Pinpoint the cell where the given text exists, returning its [X, Y] midpoint coordinate. 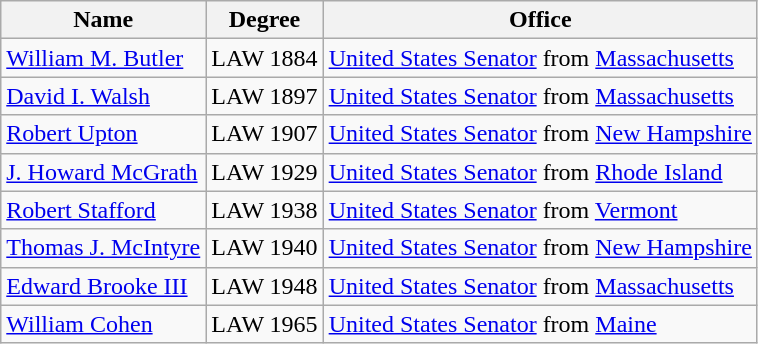
Office [540, 20]
Thomas J. McIntyre [104, 248]
United States Senator from Rhode Island [540, 172]
William M. Butler [104, 58]
LAW 1965 [264, 324]
LAW 1907 [264, 134]
LAW 1929 [264, 172]
Edward Brooke III [104, 286]
LAW 1938 [264, 210]
Name [104, 20]
LAW 1897 [264, 96]
Robert Stafford [104, 210]
William Cohen [104, 324]
David I. Walsh [104, 96]
LAW 1940 [264, 248]
LAW 1948 [264, 286]
United States Senator from Maine [540, 324]
J. Howard McGrath [104, 172]
United States Senator from Vermont [540, 210]
LAW 1884 [264, 58]
Degree [264, 20]
Robert Upton [104, 134]
